Return the (X, Y) coordinate for the center point of the cell that contains the specified text.  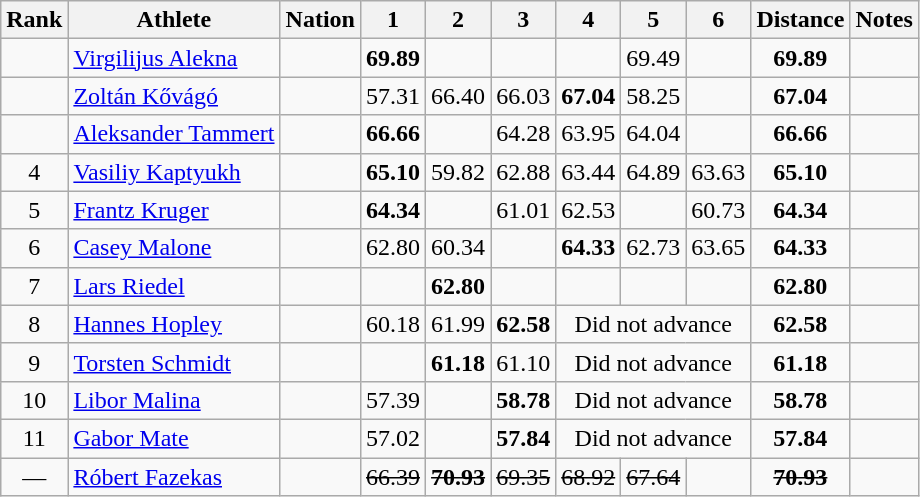
Gabor Mate (174, 438)
— (34, 477)
Rank (34, 20)
61.01 (524, 210)
Vasiliy Kaptyukh (174, 172)
57.02 (392, 438)
61.10 (524, 362)
60.73 (718, 210)
Aleksander Tammert (174, 134)
66.40 (458, 96)
62.73 (654, 248)
11 (34, 438)
Distance (800, 20)
Frantz Kruger (174, 210)
Notes (884, 20)
66.39 (392, 477)
61.99 (458, 324)
7 (34, 286)
Róbert Fazekas (174, 477)
Athlete (174, 20)
64.04 (654, 134)
57.39 (392, 400)
64.28 (524, 134)
2 (458, 20)
63.65 (718, 248)
69.49 (654, 58)
Nation (320, 20)
10 (34, 400)
69.35 (524, 477)
63.44 (588, 172)
59.82 (458, 172)
62.88 (524, 172)
64.89 (654, 172)
63.95 (588, 134)
67.64 (654, 477)
63.63 (718, 172)
1 (392, 20)
9 (34, 362)
60.18 (392, 324)
Lars Riedel (174, 286)
Torsten Schmidt (174, 362)
3 (524, 20)
Virgilijus Alekna (174, 58)
57.31 (392, 96)
Libor Malina (174, 400)
8 (34, 324)
Casey Malone (174, 248)
Hannes Hopley (174, 324)
Zoltán Kővágó (174, 96)
58.25 (654, 96)
62.53 (588, 210)
66.03 (524, 96)
68.92 (588, 477)
60.34 (458, 248)
